Extract the [X, Y] coordinate from the center of the cell holding the provided text.  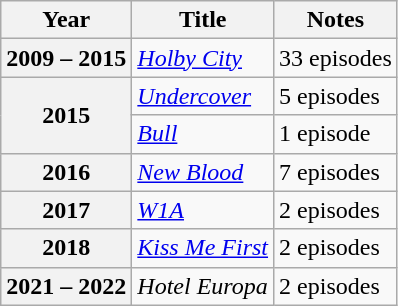
7 episodes [336, 172]
5 episodes [336, 96]
Hotel Europa [203, 286]
Notes [336, 20]
2017 [66, 210]
W1A [203, 210]
Undercover [203, 96]
33 episodes [336, 58]
Kiss Me First [203, 248]
Bull [203, 134]
Holby City [203, 58]
2015 [66, 115]
New Blood [203, 172]
2009 – 2015 [66, 58]
1 episode [336, 134]
2021 – 2022 [66, 286]
2018 [66, 248]
2016 [66, 172]
Title [203, 20]
Year [66, 20]
